Capture the cell that displays the provided text and extract its (x, y) central coordinate. 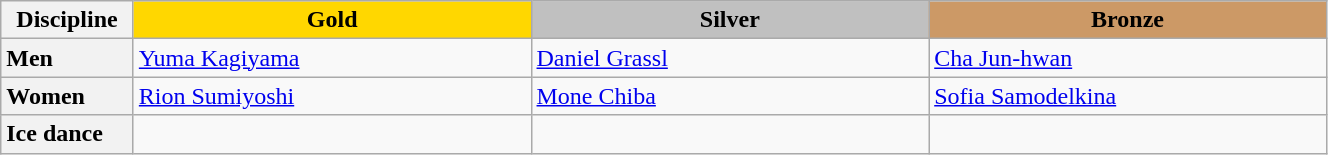
Men (68, 58)
Discipline (68, 20)
Yuma Kagiyama (332, 58)
Bronze (1128, 20)
Cha Jun-hwan (1128, 58)
Daniel Grassl (730, 58)
Silver (730, 20)
Sofia Samodelkina (1128, 96)
Women (68, 96)
Mone Chiba (730, 96)
Rion Sumiyoshi (332, 96)
Gold (332, 20)
Ice dance (68, 134)
